Locate the cell with the specified text and output its [X, Y] center coordinate. 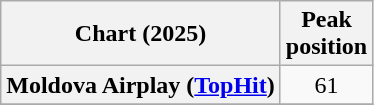
Peakposition [326, 34]
61 [326, 85]
Chart (2025) [141, 34]
Moldova Airplay (TopHit) [141, 85]
